Detect which cell encompasses the target text, then output its [X, Y] center coordinate. 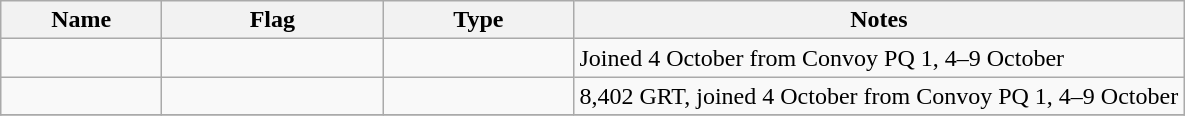
8,402 GRT, joined 4 October from Convoy PQ 1, 4–9 October [879, 96]
Type [478, 20]
Notes [879, 20]
Name [82, 20]
Joined 4 October from Convoy PQ 1, 4–9 October [879, 58]
Flag [272, 20]
